For the text-containing cell, return its midpoint in (x, y) coordinate format. 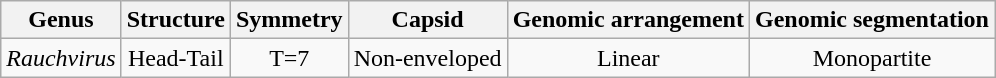
Monopartite (872, 58)
Structure (176, 20)
Genomic segmentation (872, 20)
Genus (61, 20)
Genomic arrangement (628, 20)
T=7 (289, 58)
Symmetry (289, 20)
Rauchvirus (61, 58)
Capsid (428, 20)
Linear (628, 58)
Non-enveloped (428, 58)
Head-Tail (176, 58)
